For the text-containing cell, return its midpoint in [x, y] coordinate format. 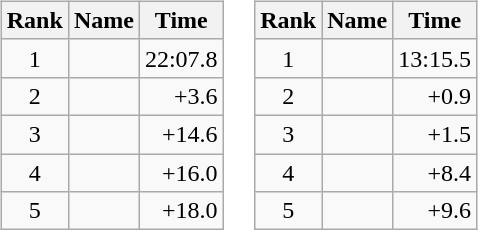
+3.6 [181, 96]
+8.4 [435, 173]
+18.0 [181, 211]
+1.5 [435, 134]
13:15.5 [435, 58]
22:07.8 [181, 58]
+14.6 [181, 134]
+9.6 [435, 211]
+16.0 [181, 173]
+0.9 [435, 96]
